Output the [X, Y] coordinate of the center of the cell containing the given text.  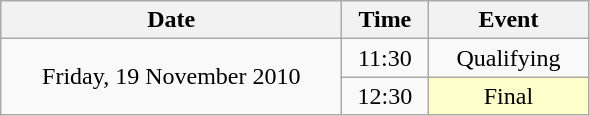
Final [508, 96]
Friday, 19 November 2010 [172, 77]
Time [385, 20]
12:30 [385, 96]
Date [172, 20]
Qualifying [508, 58]
Event [508, 20]
11:30 [385, 58]
